Locate the cell with the specified text and output its (X, Y) center coordinate. 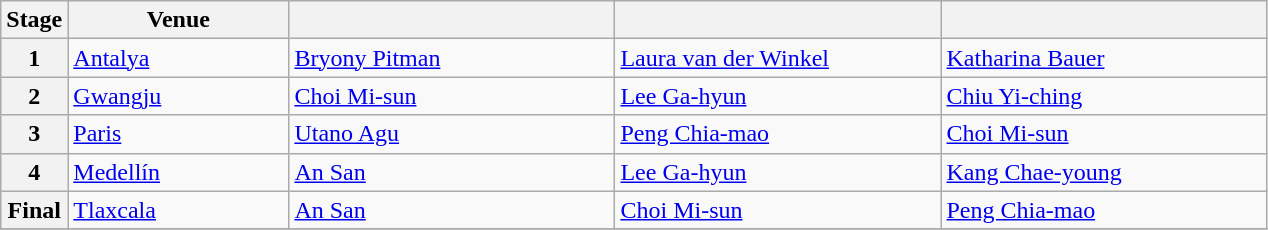
Bryony Pitman (452, 58)
Venue (178, 20)
Medellín (178, 172)
1 (34, 58)
Kang Chae-young (1104, 172)
Tlaxcala (178, 210)
Antalya (178, 58)
Paris (178, 134)
Laura van der Winkel (778, 58)
Final (34, 210)
Gwangju (178, 96)
Utano Agu (452, 134)
Stage (34, 20)
2 (34, 96)
Katharina Bauer (1104, 58)
3 (34, 134)
4 (34, 172)
Chiu Yi-ching (1104, 96)
